Output the [x, y] coordinate of the center of the cell containing the given text.  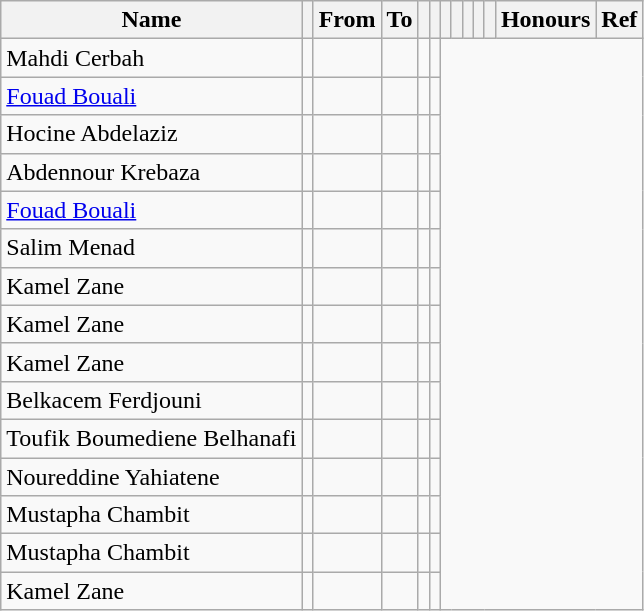
Name [152, 20]
Mahdi Cerbah [152, 58]
To [400, 20]
Abdennour Krebaza [152, 172]
Ref [620, 20]
From [347, 20]
Noureddine Yahiatene [152, 477]
Toufik Boumediene Belhanafi [152, 438]
Hocine Abdelaziz [152, 134]
Belkacem Ferdjouni [152, 400]
Salim Menad [152, 248]
Honours [545, 20]
